Output the [x, y] coordinate of the center of the cell containing the given text.  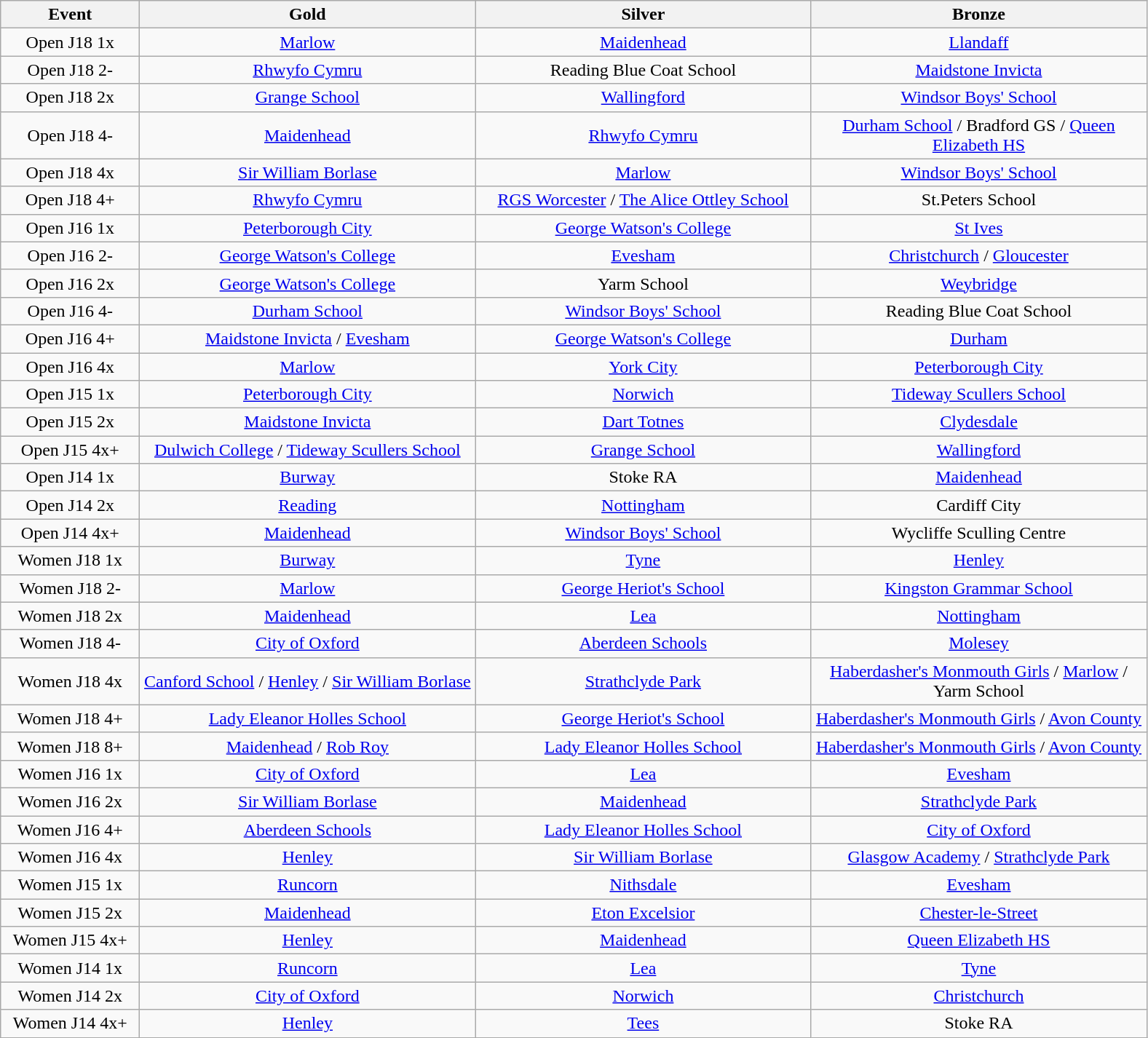
Open J18 2x [70, 98]
Llandaff [978, 42]
Durham School / Bradford GS / Queen Elizabeth HS [978, 135]
Women J18 4+ [70, 718]
Haberdasher's Monmouth Girls / Marlow / Yarm School [978, 681]
St Ives [978, 228]
Open J15 4x+ [70, 450]
Bronze [978, 15]
Women J14 1x [70, 968]
Cardiff City [978, 505]
Maidstone Invicta / Evesham [307, 338]
RGS Worcester / The Alice Ottley School [644, 200]
Reading [307, 505]
Open J16 4+ [70, 338]
Silver [644, 15]
Canford School / Henley / Sir William Borlase [307, 681]
Women J15 1x [70, 885]
Wycliffe Sculling Centre [978, 533]
Tees [644, 1023]
Kingston Grammar School [978, 588]
Open J16 4x [70, 366]
Open J14 2x [70, 505]
Eton Excelsior [644, 913]
Weybridge [978, 283]
Women J18 4- [70, 643]
Open J15 1x [70, 395]
Women J18 2- [70, 588]
Gold [307, 15]
Women J16 4x [70, 857]
Women J14 4x+ [70, 1023]
Yarm School [644, 283]
Open J14 4x+ [70, 533]
St.Peters School [978, 200]
Women J15 2x [70, 913]
Open J15 2x [70, 422]
Women J18 2x [70, 616]
Women J18 8+ [70, 746]
Open J16 2x [70, 283]
Christchurch / Gloucester [978, 255]
Durham School [307, 311]
Open J16 1x [70, 228]
Event [70, 15]
Christchurch [978, 996]
Maidenhead / Rob Roy [307, 746]
Clydesdale [978, 422]
York City [644, 366]
Women J16 4+ [70, 829]
Glasgow Academy / Strathclyde Park [978, 857]
Open J18 2- [70, 70]
Dart Totnes [644, 422]
Tideway Scullers School [978, 395]
Open J14 1x [70, 478]
Open J18 4+ [70, 200]
Open J16 4- [70, 311]
Women J16 1x [70, 774]
Women J16 2x [70, 801]
Women J18 1x [70, 560]
Chester-le-Street [978, 913]
Women J18 4x [70, 681]
Dulwich College / Tideway Scullers School [307, 450]
Queen Elizabeth HS [978, 940]
Open J16 2- [70, 255]
Molesey [978, 643]
Women J15 4x+ [70, 940]
Women J14 2x [70, 996]
Open J18 4- [70, 135]
Durham [978, 338]
Open J18 4x [70, 173]
Open J18 1x [70, 42]
Nithsdale [644, 885]
